Return the [x, y] coordinate for the center point of the cell that contains the specified text.  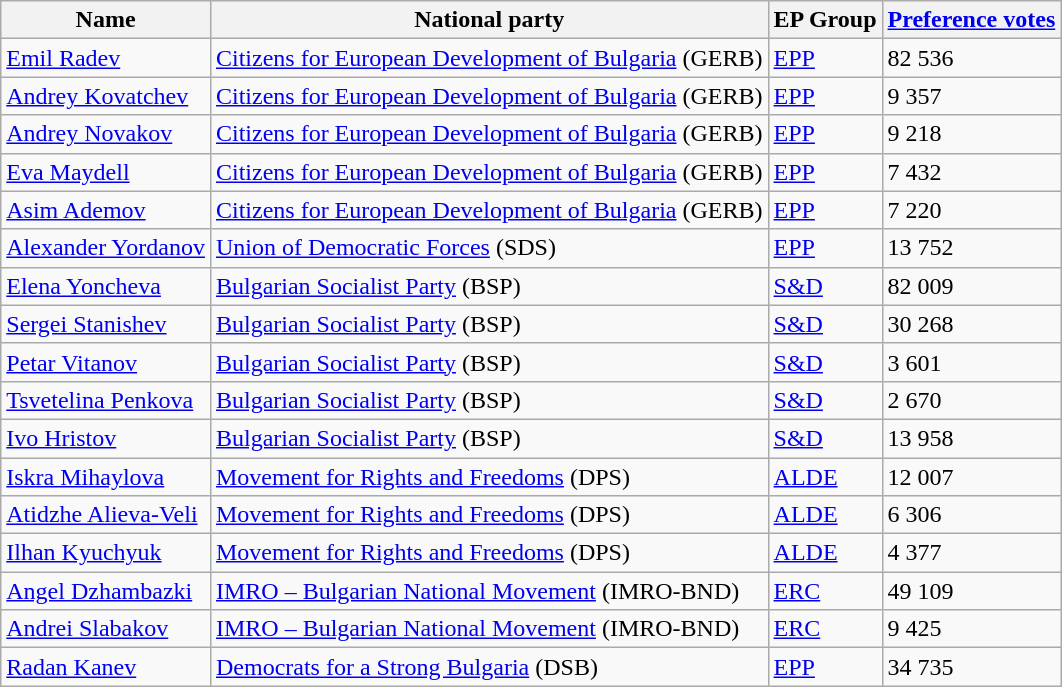
Iskra Mihaylova [106, 477]
Asim Ademov [106, 210]
13 958 [972, 438]
9 218 [972, 134]
34 735 [972, 667]
Ivo Hristov [106, 438]
Elena Yoncheva [106, 286]
12 007 [972, 477]
Andrei Slabakov [106, 629]
13 752 [972, 248]
Preference votes [972, 20]
Angel Dzhambazki [106, 591]
30 268 [972, 324]
82 009 [972, 286]
Eva Maydell [106, 172]
EP Group [825, 20]
Democrats for a Strong Bulgaria (DSB) [489, 667]
6 306 [972, 515]
Ilhan Kyuchyuk [106, 553]
Alexander Yordanov [106, 248]
Union of Democratic Forces (SDS) [489, 248]
2 670 [972, 400]
National party [489, 20]
Atidzhe Alieva-Veli [106, 515]
Andrey Kovatchev [106, 96]
Radan Kanev [106, 667]
Name [106, 20]
82 536 [972, 58]
Tsvetelina Penkova [106, 400]
Petar Vitanov [106, 362]
7 432 [972, 172]
7 220 [972, 210]
49 109 [972, 591]
Andrey Novakov [106, 134]
4 377 [972, 553]
Sergei Stanishev [106, 324]
9 357 [972, 96]
Emil Radev [106, 58]
3 601 [972, 362]
9 425 [972, 629]
